Determine the [X, Y] coordinate at the center of the cell enclosing the given text.  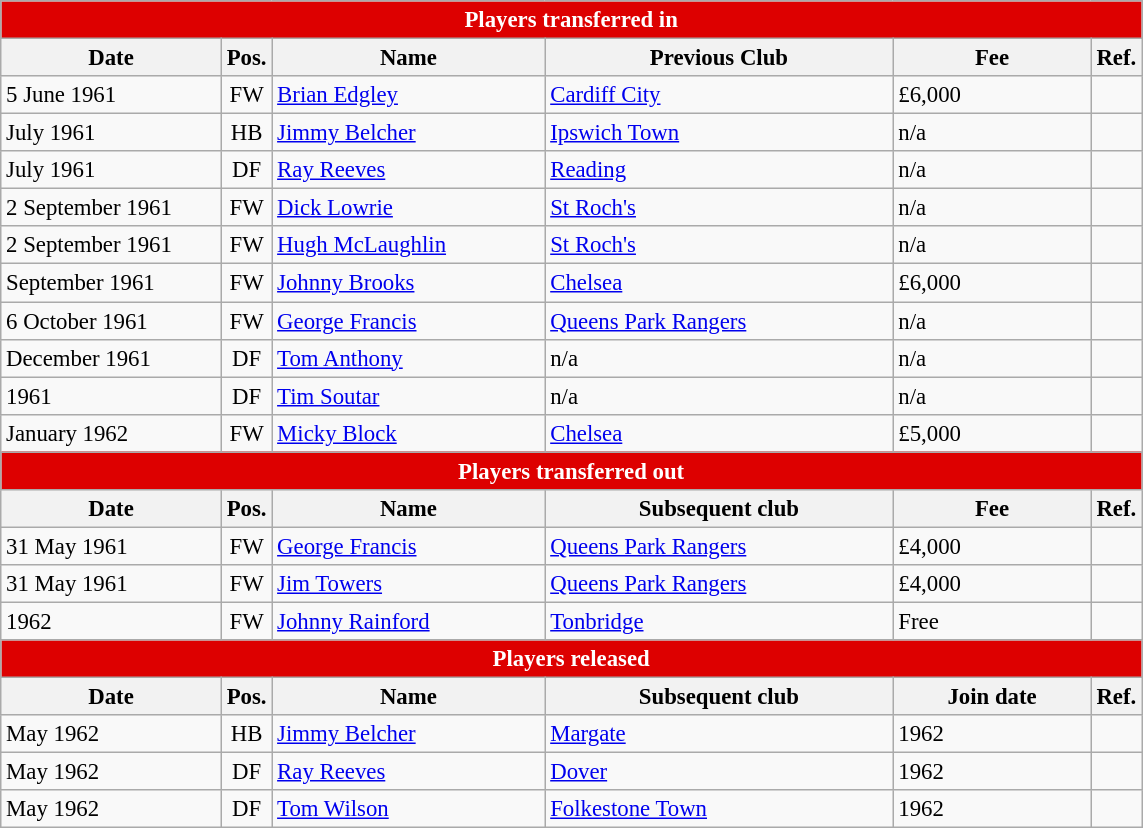
Johnny Brooks [408, 283]
Join date [992, 697]
Tonbridge [719, 621]
Free [992, 621]
Ipswich Town [719, 133]
6 October 1961 [112, 321]
Folkestone Town [719, 809]
Reading [719, 170]
Brian Edgley [408, 95]
1961 [112, 396]
September 1961 [112, 283]
January 1962 [112, 433]
5 June 1961 [112, 95]
December 1961 [112, 358]
Margate [719, 734]
£5,000 [992, 433]
Jim Towers [408, 584]
Players transferred in [572, 20]
Tom Wilson [408, 809]
Johnny Rainford [408, 621]
Tim Soutar [408, 396]
Hugh McLaughlin [408, 245]
Micky Block [408, 433]
Cardiff City [719, 95]
Previous Club [719, 58]
Players transferred out [572, 471]
Dick Lowrie [408, 208]
Players released [572, 659]
Dover [719, 772]
Tom Anthony [408, 358]
